Detect which cell encompasses the target text, then output its [X, Y] center coordinate. 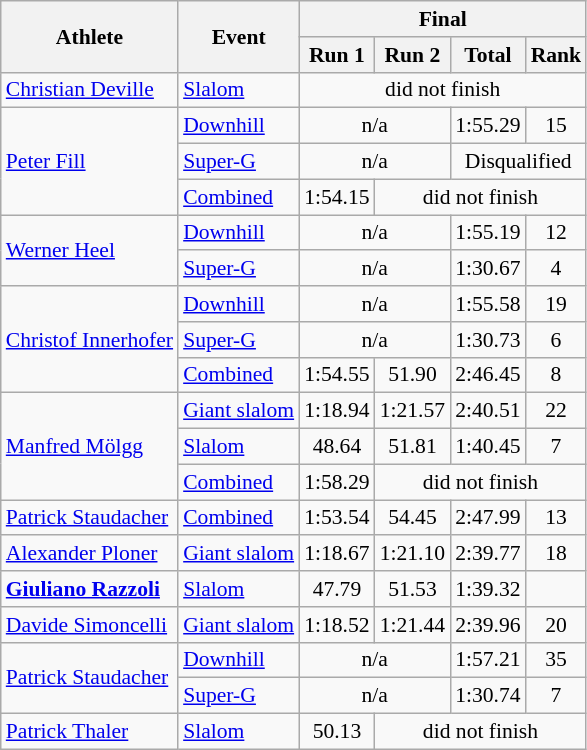
Manfred Mölgg [90, 446]
Rank [556, 55]
1:55.29 [488, 126]
6 [556, 340]
2:46.45 [488, 375]
1:21.57 [412, 411]
1:18.52 [336, 625]
19 [556, 304]
1:54.55 [336, 375]
48.64 [336, 447]
47.79 [336, 589]
Run 2 [412, 55]
15 [556, 126]
2:39.96 [488, 625]
Peter Fill [90, 162]
Athlete [90, 36]
1:18.94 [336, 411]
1:39.32 [488, 589]
Run 1 [336, 55]
20 [556, 625]
13 [556, 518]
Final [442, 19]
Disqualified [518, 162]
Christof Innerhofer [90, 340]
Christian Deville [90, 90]
8 [556, 375]
Giuliano Razzoli [90, 589]
51.81 [412, 447]
1:57.21 [488, 660]
4 [556, 269]
Werner Heel [90, 250]
Alexander Ploner [90, 554]
1:21.10 [412, 554]
1:30.73 [488, 340]
1:21.44 [412, 625]
50.13 [336, 732]
2:40.51 [488, 411]
22 [556, 411]
1:40.45 [488, 447]
1:58.29 [336, 482]
51.53 [412, 589]
1:54.15 [336, 197]
Davide Simoncelli [90, 625]
1:30.67 [488, 269]
51.90 [412, 375]
2:47.99 [488, 518]
35 [556, 660]
12 [556, 233]
2:39.77 [488, 554]
1:53.54 [336, 518]
Patrick Thaler [90, 732]
54.45 [412, 518]
18 [556, 554]
1:18.67 [336, 554]
Event [238, 36]
Total [488, 55]
1:30.74 [488, 696]
1:55.19 [488, 233]
1:55.58 [488, 304]
